Provide the (X, Y) coordinate of the cell's center where the given text is located.  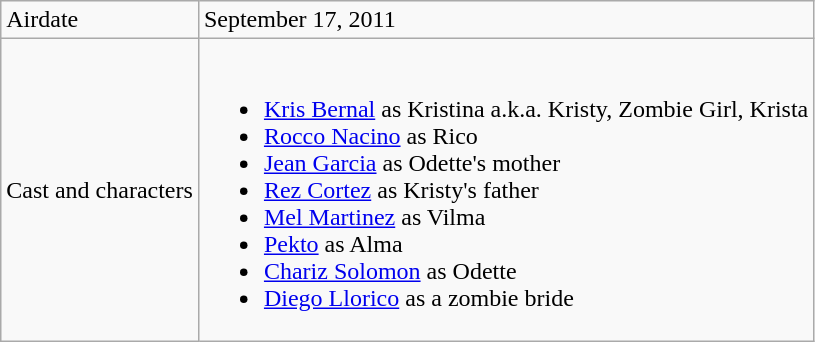
Airdate (100, 20)
September 17, 2011 (506, 20)
Cast and characters (100, 190)
